Determine the (x, y) coordinate at the center of the cell enclosing the given text.  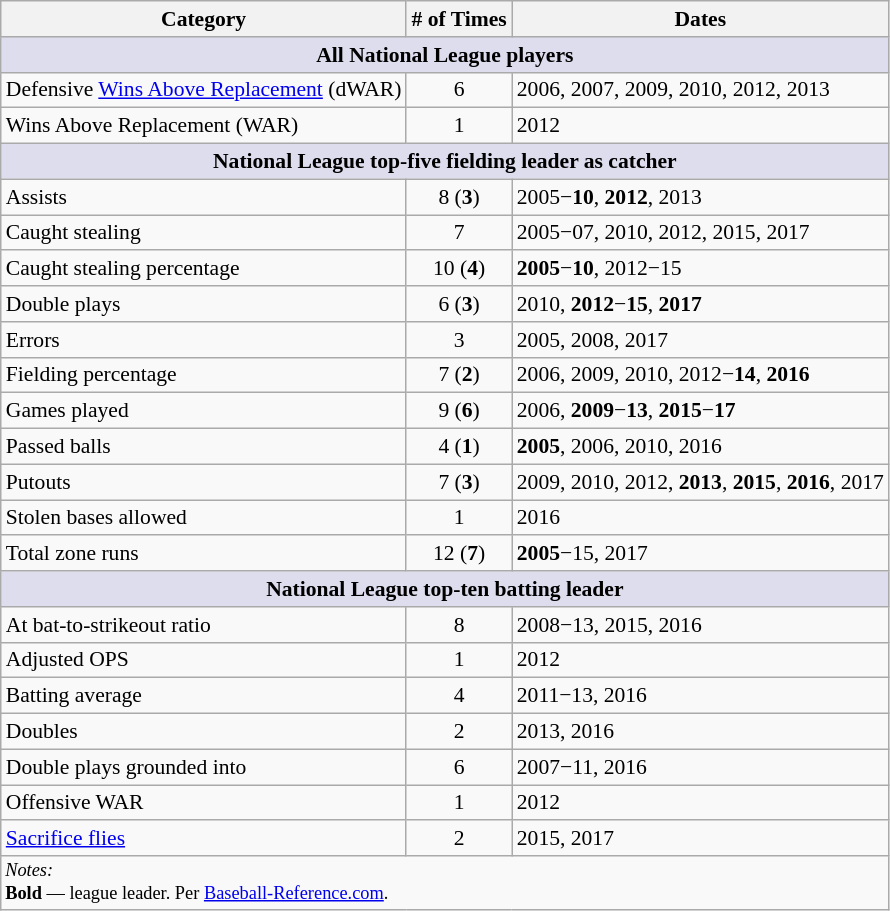
2006, 2007, 2009, 2010, 2012, 2013 (700, 90)
2005−10, 2012−15 (700, 269)
2005, 2008, 2017 (700, 340)
Defensive Wins Above Replacement (dWAR) (204, 90)
2009, 2010, 2012, 2013, 2015, 2016, 2017 (700, 482)
2016 (700, 518)
2006, 2009, 2010, 2012−14, 2016 (700, 375)
Wins Above Replacement (WAR) (204, 126)
2015, 2017 (700, 839)
2011−13, 2016 (700, 696)
4 (1) (458, 447)
Adjusted OPS (204, 660)
# of Times (458, 19)
Fielding percentage (204, 375)
2013, 2016 (700, 732)
2005, 2006, 2010, 2016 (700, 447)
Assists (204, 197)
At bat-to-strikeout ratio (204, 625)
Batting average (204, 696)
Games played (204, 411)
Offensive WAR (204, 803)
2006, 2009−13, 2015−17 (700, 411)
2007−11, 2016 (700, 767)
Caught stealing (204, 233)
National League top-ten batting leader (445, 589)
7 (458, 233)
Doubles (204, 732)
Passed balls (204, 447)
6 (3) (458, 304)
Caught stealing percentage (204, 269)
Total zone runs (204, 554)
Stolen bases allowed (204, 518)
Category (204, 19)
Sacrifice flies (204, 839)
8 (3) (458, 197)
2008−13, 2015, 2016 (700, 625)
Putouts (204, 482)
Notes: Bold — league leader. Per Baseball-Reference.com. (445, 883)
8 (458, 625)
National League top-five fielding leader as catcher (445, 162)
3 (458, 340)
12 (7) (458, 554)
2010, 2012−15, 2017 (700, 304)
9 (6) (458, 411)
Errors (204, 340)
Dates (700, 19)
Double plays (204, 304)
4 (458, 696)
7 (2) (458, 375)
All National League players (445, 55)
2005−10, 2012, 2013 (700, 197)
2005−15, 2017 (700, 554)
7 (3) (458, 482)
Double plays grounded into (204, 767)
2005−07, 2010, 2012, 2015, 2017 (700, 233)
10 (4) (458, 269)
